From the cell containing the given text, extract its center point as [X, Y] coordinate. 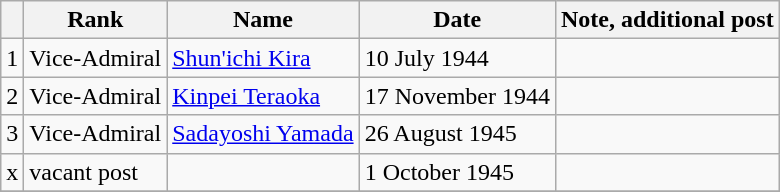
Rank [96, 20]
1 October 1945 [457, 172]
3 [12, 134]
Sadayoshi Yamada [263, 134]
10 July 1944 [457, 58]
Kinpei Teraoka [263, 96]
x [12, 172]
vacant post [96, 172]
Shun'ichi Kira [263, 58]
2 [12, 96]
1 [12, 58]
17 November 1944 [457, 96]
Note, additional post [667, 20]
26 August 1945 [457, 134]
Name [263, 20]
Date [457, 20]
